Scan for the cell matching the given text and deliver its [x, y] coordinate at center. 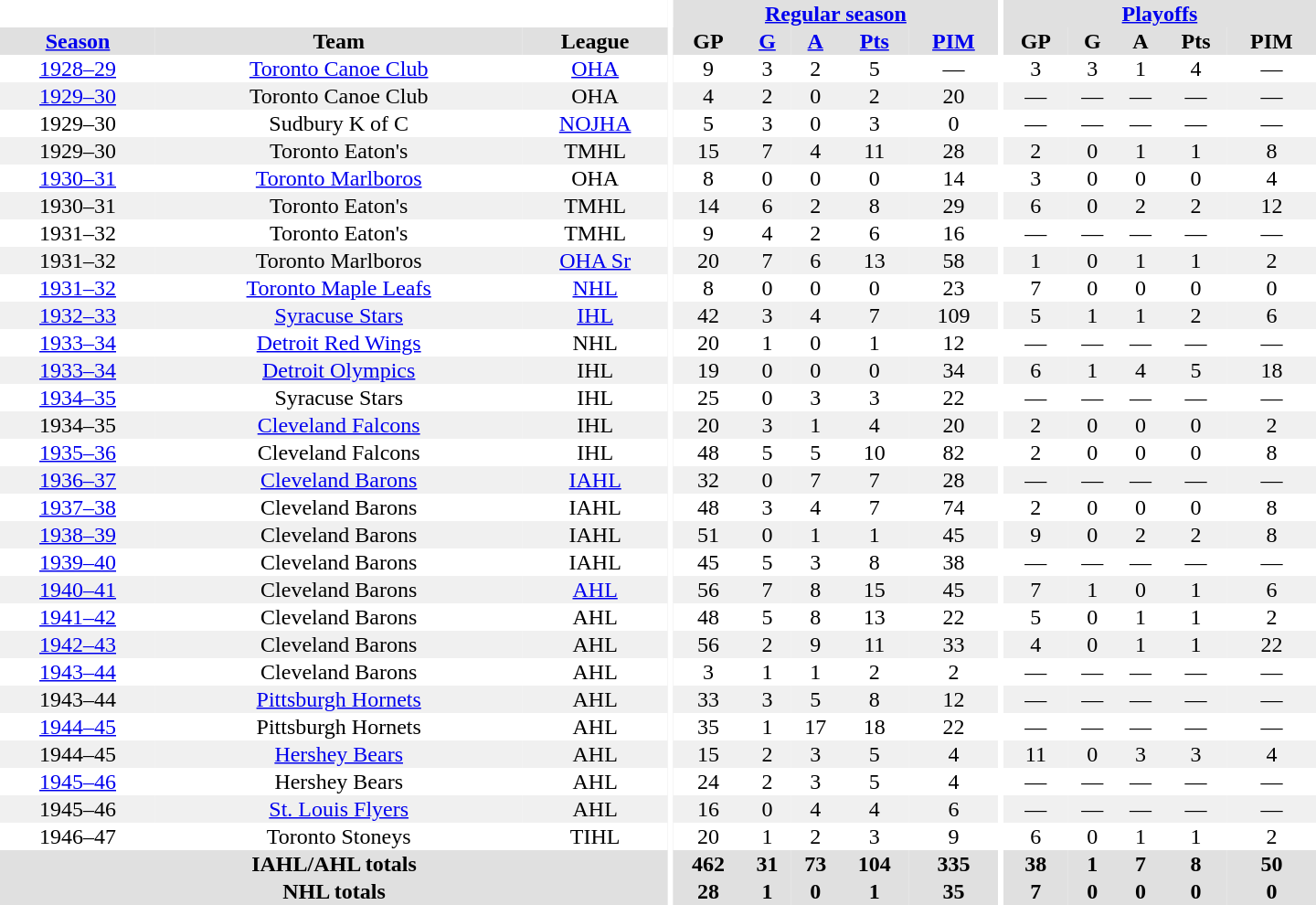
109 [954, 315]
1937–38 [78, 507]
1941–42 [78, 617]
25 [708, 398]
104 [875, 864]
73 [815, 864]
1940–41 [78, 590]
31 [768, 864]
1946–47 [78, 836]
17 [815, 727]
19 [708, 370]
50 [1272, 864]
29 [954, 206]
St. Louis Flyers [338, 809]
Toronto Stoneys [338, 836]
Sudbury K of C [338, 123]
74 [954, 507]
24 [708, 782]
462 [708, 864]
1932–33 [78, 315]
82 [954, 452]
1942–43 [78, 644]
335 [954, 864]
1939–40 [78, 562]
Playoffs [1160, 14]
Team [338, 41]
IAHL/AHL totals [334, 864]
32 [708, 480]
1928–29 [78, 69]
1935–36 [78, 452]
51 [708, 535]
1936–37 [78, 480]
10 [875, 452]
NOJHA [595, 123]
NHL totals [334, 891]
Regular season [835, 14]
23 [954, 288]
1938–39 [78, 535]
TIHL [595, 836]
Detroit Red Wings [338, 343]
Season [78, 41]
Toronto Maple Leafs [338, 288]
42 [708, 315]
OHA Sr [595, 261]
34 [954, 370]
Detroit Olympics [338, 370]
League [595, 41]
58 [954, 261]
